Return the [x, y] coordinate for the center point of the cell that contains the specified text.  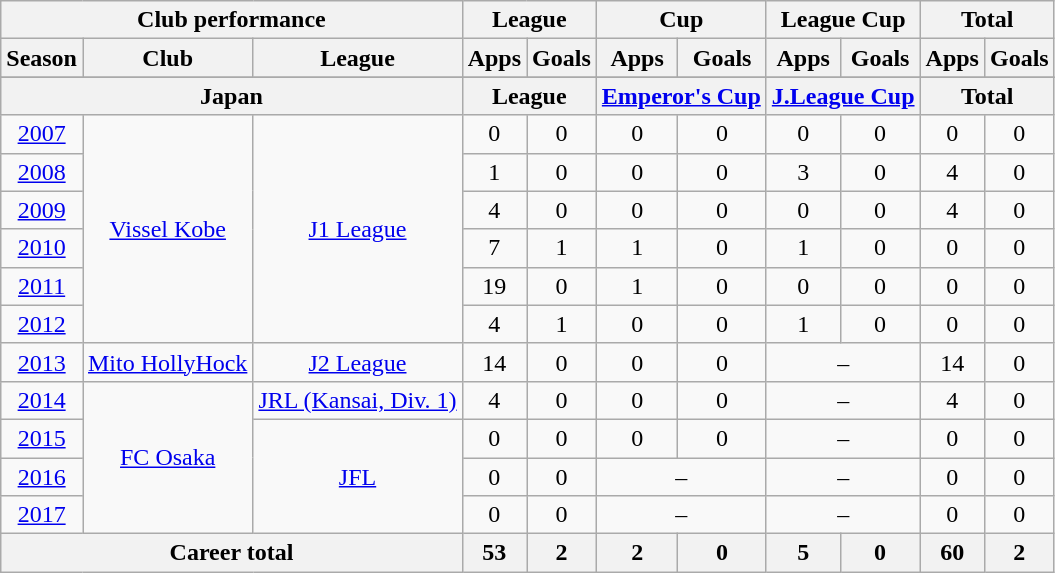
3 [803, 172]
League Cup [843, 20]
JFL [358, 476]
J1 League [358, 229]
JRL (Kansai, Div. 1) [358, 400]
60 [952, 553]
J2 League [358, 362]
2013 [42, 362]
J.League Cup [843, 96]
Vissel Kobe [167, 229]
2017 [42, 515]
2007 [42, 134]
Mito HollyHock [167, 362]
2015 [42, 438]
Club [167, 58]
2011 [42, 286]
2016 [42, 477]
2009 [42, 210]
Season [42, 58]
2010 [42, 248]
53 [494, 553]
FC Osaka [167, 457]
Emperor's Cup [681, 96]
2008 [42, 172]
Club performance [232, 20]
19 [494, 286]
Japan [232, 96]
Cup [681, 20]
7 [494, 248]
5 [803, 553]
2014 [42, 400]
2012 [42, 324]
Career total [232, 553]
